Scan for the cell matching the given text and deliver its (x, y) coordinate at center. 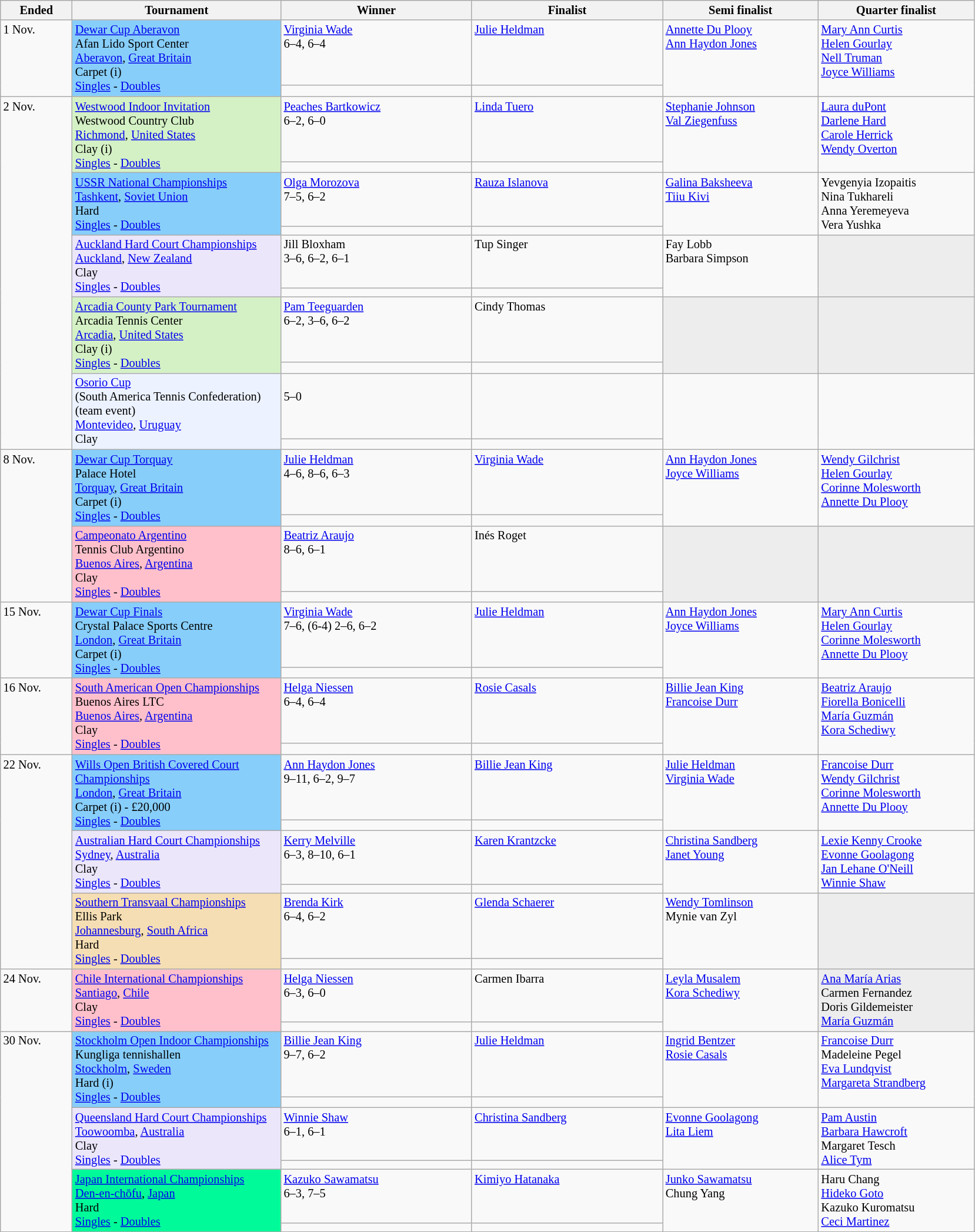
Haru Chang Hideko Goto Kazuko Kuromatsu Ceci Martinez (896, 1200)
Evonne Goolagong Lita Liem (741, 1138)
Galina Baksheeva Tiiu Kivi (741, 203)
Stephanie Johnson Val Ziegenfuss (741, 135)
Inés Roget (567, 559)
Francoise Durr Madeleine Pegel Eva Lundqvist Margareta Strandberg (896, 1069)
Helga Niessen 6–4, 6–4 (376, 710)
Leyla Musalem Kora Schediwy (741, 1000)
Queensland Hard Court ChampionshipsToowoomba, AustraliaClaySingles - Doubles (176, 1138)
Wendy Gilchrist Helen Gourlay Corinne Molesworth Annette Du Plooy (896, 488)
Ana María Arias Carmen Fernandez Doris Gildemeister María Guzmán (896, 1000)
Cindy Thomas (567, 329)
Laura duPont Darlene Hard Carole Herrick Wendy Overton (896, 135)
Kerry Melville6–3, 8–10, 6–1 (376, 857)
Brenda Kirk6–4, 6–2 (376, 926)
Kimiyo Hatanaka (567, 1196)
Julie Heldman4–6, 8–6, 6–3 (376, 482)
Christina Sandberg Janet Young (741, 862)
Beatriz Araujo8–6, 6–1 (376, 559)
Billie Jean King9–7, 6–2 (376, 1063)
Karen Krantzcke (567, 857)
Southern Transvaal Championships Ellis ParkJohannesburg, South AfricaHardSingles - Doubles (176, 931)
15 Nov. (36, 640)
Yevgenyia Izopaitis Nina Tukhareli Anna Yeremeyeva Vera Yushka (896, 203)
Carmen Ibarra (567, 996)
Beatriz Araujo Fiorella Bonicelli María Guzmán Kora Schediwy (896, 716)
Finalist (567, 10)
Rosie Casals (567, 710)
22 Nov. (36, 862)
Wills Open British Covered Court ChampionshipsLondon, Great BritainCarpet (i) - £20,000Singles - Doubles (176, 793)
Tournament (176, 10)
Ann Haydon Jones9–11, 6–2, 9–7 (376, 787)
5–0 (376, 406)
Pam Austin Barbara Hawcroft Margaret Tesch Alice Tym (896, 1138)
Christina Sandberg (567, 1134)
Lexie Kenny Crooke Evonne Goolagong Jan Lehane O'Neill Winnie Shaw (896, 862)
Japan International ChampionshipsDen-en-chōfu, JapanHardSingles - Doubles (176, 1200)
Billie Jean King (567, 787)
Ingrid Bentzer Rosie Casals (741, 1069)
Kazuko Sawamatsu6–3, 7–5 (376, 1196)
Arcadia County Park TournamentArcadia Tennis CenterArcadia, United StatesClay (i)Singles - Doubles (176, 335)
24 Nov. (36, 1000)
USSR National ChampionshipsTashkent, Soviet UnionHardSingles - Doubles (176, 203)
Semi finalist (741, 10)
Quarter finalist (896, 10)
Westwood Indoor InvitationWestwood Country ClubRichmond, United StatesClay (i)Singles - Doubles (176, 135)
Australian Hard Court ChampionshipsSydney, AustraliaClaySingles - Doubles (176, 862)
Campeonato ArgentinoTennis Club ArgentinoBuenos Aires, ArgentinaClaySingles - Doubles (176, 564)
Virginia Wade7–6, (6-4) 2–6, 6–2 (376, 634)
1 Nov. (36, 58)
Glenda Schaerer (567, 926)
Chile International ChampionshipsSantiago, ChileClaySingles - Doubles (176, 1000)
Jill Bloxham3–6, 6–2, 6–1 (376, 261)
Wendy Tomlinson Mynie van Zyl (741, 931)
Helga Niessen6–3, 6–0 (376, 996)
Dewar Cup TorquayPalace HotelTorquay, Great BritainCarpet (i)Singles - Doubles (176, 488)
Osorio Cup(South America Tennis Confederation)(team event)Montevideo, Uruguay Clay (176, 411)
Virginia Wade (567, 482)
Dewar Cup FinalsCrystal Palace Sports CentreLondon, Great BritainCarpet (i)Singles - Doubles (176, 640)
Peaches Bartkowicz6–2, 6–0 (376, 129)
Pam Teeguarden6–2, 3–6, 6–2 (376, 329)
Tup Singer (567, 261)
Rauza Islanova (567, 199)
Olga Morozova 7–5, 6–2 (376, 199)
2 Nov. (36, 273)
Annette Du Plooy Ann Haydon Jones (741, 58)
Winner (376, 10)
Junko Sawamatsu Chung Yang (741, 1200)
Virginia Wade6–4, 6–4 (376, 53)
Auckland Hard Court ChampionshipsAuckland, New ZealandClaySingles - Doubles (176, 266)
16 Nov. (36, 716)
30 Nov. (36, 1131)
Mary Ann Curtis Helen Gourlay Corinne Molesworth Annette Du Plooy (896, 640)
Francoise Durr Wendy Gilchrist Corinne Molesworth Annette Du Plooy (896, 793)
Billie Jean King Francoise Durr (741, 716)
Stockholm Open Indoor ChampionshipsKungliga tennishallenStockholm, SwedenHard (i)Singles - Doubles (176, 1069)
Julie Heldman Virginia Wade (741, 793)
8 Nov. (36, 526)
Winnie Shaw6–1, 6–1 (376, 1134)
Ended (36, 10)
Dewar Cup AberavonAfan Lido Sport CenterAberavon, Great BritainCarpet (i)Singles - Doubles (176, 58)
Mary Ann Curtis Helen Gourlay Nell Truman Joyce Williams (896, 58)
Fay Lobb Barbara Simpson (741, 266)
South American Open ChampionshipsBuenos Aires LTCBuenos Aires, ArgentinaClaySingles - Doubles (176, 716)
Linda Tuero (567, 129)
